Extract the (X, Y) coordinate from the center of the cell holding the provided text.  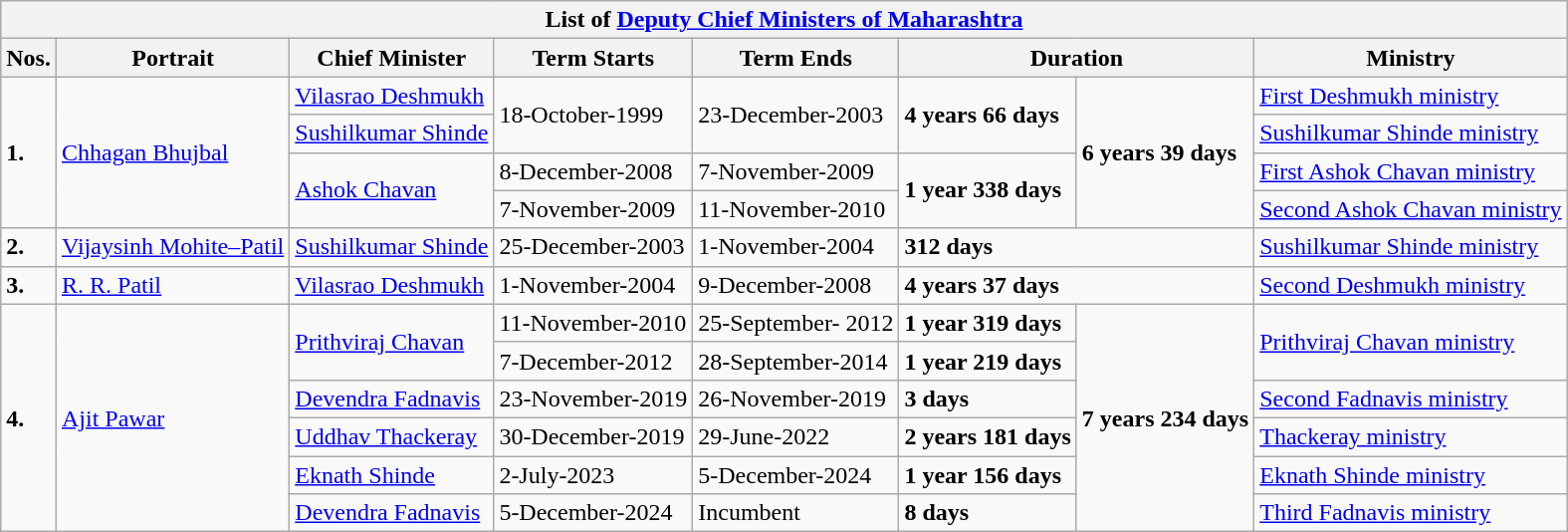
Chief Minister (392, 58)
Third Fadnavis ministry (1411, 513)
1 year 319 days (988, 323)
4 years 37 days (1077, 285)
3 days (988, 399)
2. (29, 247)
1 year 156 days (988, 475)
7 years 234 days (1165, 417)
8-December-2008 (593, 171)
R. R. Patil (172, 285)
Incumbent (796, 513)
3. (29, 285)
312 days (1077, 247)
2 years 181 days (988, 436)
Vijaysinh Mohite–Patil (172, 247)
1 year 219 days (988, 361)
25-September- 2012 (796, 323)
Nos. (29, 58)
2-July-2023 (593, 475)
28-September-2014 (796, 361)
29-June-2022 (796, 436)
23-November-2019 (593, 399)
Ajit Pawar (172, 417)
25-December-2003 (593, 247)
8 days (988, 513)
Ministry (1411, 58)
4 years 66 days (988, 115)
Ashok Chavan (392, 190)
Prithviraj Chavan ministry (1411, 342)
18-October-1999 (593, 115)
Term Starts (593, 58)
Prithviraj Chavan (392, 342)
7-December-2012 (593, 361)
30-December-2019 (593, 436)
6 years 39 days (1165, 152)
Chhagan Bhujbal (172, 152)
Second Fadnavis ministry (1411, 399)
Second Ashok Chavan ministry (1411, 209)
1 year 338 days (988, 190)
Uddhav Thackeray (392, 436)
Second Deshmukh ministry (1411, 285)
1. (29, 152)
Portrait (172, 58)
Thackeray ministry (1411, 436)
Term Ends (796, 58)
23-December-2003 (796, 115)
9-December-2008 (796, 285)
First Ashok Chavan ministry (1411, 171)
Eknath Shinde ministry (1411, 475)
26-November-2019 (796, 399)
First Deshmukh ministry (1411, 96)
4. (29, 417)
Eknath Shinde (392, 475)
Duration (1077, 58)
List of Deputy Chief Ministers of Maharashtra (784, 20)
